Provide the [x, y] coordinate of the cell's center where the given text is located.  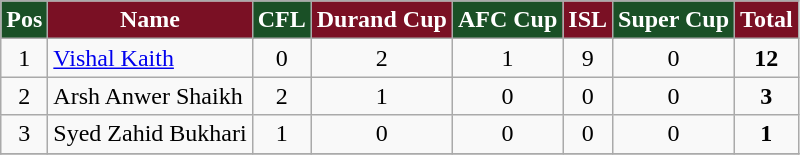
Durand Cup [382, 20]
12 [767, 58]
Arsh Anwer Shaikh [150, 96]
CFL [282, 20]
ISL [588, 20]
Syed Zahid Bukhari [150, 134]
AFC Cup [507, 20]
9 [588, 58]
Name [150, 20]
Vishal Kaith [150, 58]
Total [767, 20]
Pos [24, 20]
Super Cup [674, 20]
